Extract the [x, y] coordinate from the center of the cell holding the provided text.  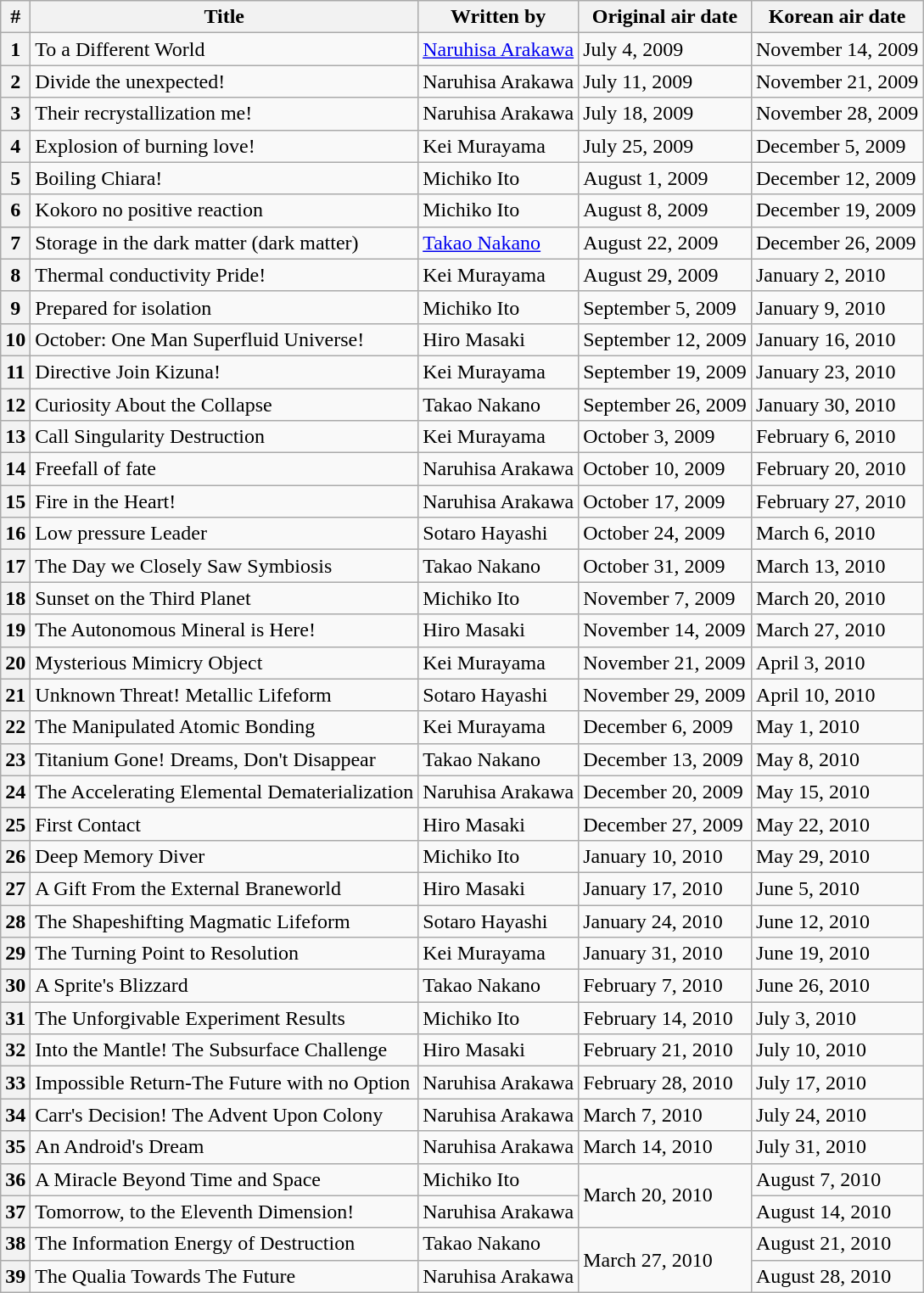
Freefall of fate [224, 469]
December 19, 2009 [837, 210]
To a Different World [224, 49]
August 14, 2010 [837, 1212]
The Unforgivable Experiment Results [224, 1018]
39 [15, 1276]
September 26, 2009 [665, 405]
13 [15, 437]
August 1, 2009 [665, 178]
An Android's Dream [224, 1147]
Low pressure Leader [224, 534]
December 6, 2009 [665, 727]
January 24, 2010 [665, 921]
November 7, 2009 [665, 598]
Directive Join Kizuna! [224, 372]
12 [15, 405]
February 6, 2010 [837, 437]
34 [15, 1115]
September 19, 2009 [665, 372]
January 2, 2010 [837, 275]
22 [15, 727]
The Turning Point to Resolution [224, 954]
37 [15, 1212]
July 17, 2010 [837, 1083]
August 21, 2010 [837, 1244]
First Contact [224, 824]
June 5, 2010 [837, 888]
March 14, 2010 [665, 1147]
December 12, 2009 [837, 178]
Storage in the dark matter (dark matter) [224, 243]
The Manipulated Atomic Bonding [224, 727]
35 [15, 1147]
Mysterious Mimicry Object [224, 663]
November 28, 2009 [837, 114]
The Qualia Towards The Future [224, 1276]
Deep Memory Diver [224, 856]
February 7, 2010 [665, 986]
27 [15, 888]
July 18, 2009 [665, 114]
February 20, 2010 [837, 469]
A Sprite's Blizzard [224, 986]
January 9, 2010 [837, 307]
14 [15, 469]
Explosion of burning love! [224, 146]
30 [15, 986]
March 7, 2010 [665, 1115]
October: One Man Superfluid Universe! [224, 339]
19 [15, 630]
2 [15, 81]
The Shapeshifting Magmatic Lifeform [224, 921]
July 10, 2010 [837, 1050]
17 [15, 566]
May 1, 2010 [837, 727]
23 [15, 759]
Call Singularity Destruction [224, 437]
36 [15, 1179]
May 22, 2010 [837, 824]
Kokoro no positive reaction [224, 210]
April 3, 2010 [837, 663]
Into the Mantle! The Subsurface Challenge [224, 1050]
Titanium Gone! Dreams, Don't Disappear [224, 759]
September 5, 2009 [665, 307]
October 17, 2009 [665, 501]
16 [15, 534]
20 [15, 663]
February 28, 2010 [665, 1083]
October 10, 2009 [665, 469]
May 15, 2010 [837, 792]
March 6, 2010 [837, 534]
# [15, 17]
October 24, 2009 [665, 534]
15 [15, 501]
July 11, 2009 [665, 81]
Carr's Decision! The Advent Upon Colony [224, 1115]
January 10, 2010 [665, 856]
Thermal conductivity Pride! [224, 275]
Title [224, 17]
August 28, 2010 [837, 1276]
9 [15, 307]
Written by [499, 17]
February 21, 2010 [665, 1050]
6 [15, 210]
29 [15, 954]
1 [15, 49]
August 29, 2009 [665, 275]
July 24, 2010 [837, 1115]
December 26, 2009 [837, 243]
A Gift From the External Braneworld [224, 888]
May 8, 2010 [837, 759]
The Day we Closely Saw Symbiosis [224, 566]
Unknown Threat! Metallic Lifeform [224, 695]
4 [15, 146]
The Autonomous Mineral is Here! [224, 630]
July 4, 2009 [665, 49]
November 29, 2009 [665, 695]
A Miracle Beyond Time and Space [224, 1179]
July 25, 2009 [665, 146]
21 [15, 695]
Fire in the Heart! [224, 501]
January 23, 2010 [837, 372]
Curiosity About the Collapse [224, 405]
18 [15, 598]
8 [15, 275]
Impossible Return-The Future with no Option [224, 1083]
Boiling Chiara! [224, 178]
The Information Energy of Destruction [224, 1244]
December 27, 2009 [665, 824]
11 [15, 372]
February 27, 2010 [837, 501]
July 3, 2010 [837, 1018]
7 [15, 243]
May 29, 2010 [837, 856]
April 10, 2010 [837, 695]
August 22, 2009 [665, 243]
August 7, 2010 [837, 1179]
January 30, 2010 [837, 405]
December 5, 2009 [837, 146]
July 31, 2010 [837, 1147]
January 16, 2010 [837, 339]
January 31, 2010 [665, 954]
December 13, 2009 [665, 759]
25 [15, 824]
June 26, 2010 [837, 986]
Korean air date [837, 17]
June 19, 2010 [837, 954]
December 20, 2009 [665, 792]
June 12, 2010 [837, 921]
26 [15, 856]
28 [15, 921]
January 17, 2010 [665, 888]
Sunset on the Third Planet [224, 598]
31 [15, 1018]
5 [15, 178]
38 [15, 1244]
Tomorrow, to the Eleventh Dimension! [224, 1212]
Their recrystallization me! [224, 114]
February 14, 2010 [665, 1018]
October 3, 2009 [665, 437]
October 31, 2009 [665, 566]
September 12, 2009 [665, 339]
3 [15, 114]
33 [15, 1083]
Divide the unexpected! [224, 81]
32 [15, 1050]
24 [15, 792]
August 8, 2009 [665, 210]
Prepared for isolation [224, 307]
The Accelerating Elemental Dematerialization [224, 792]
10 [15, 339]
Original air date [665, 17]
March 13, 2010 [837, 566]
